Search for the cell housing the specified text and yield its (X, Y) center coordinate. 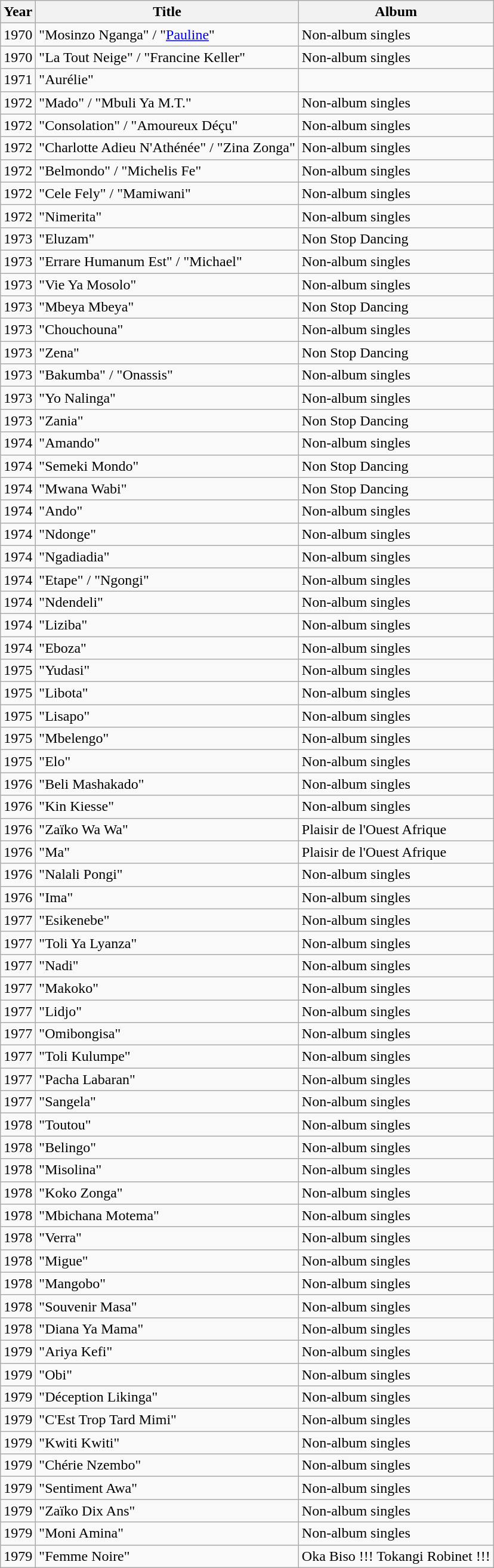
"Lidjo" (167, 1011)
"Ndonge" (167, 534)
"Belingo" (167, 1147)
"Bakumba" / "Onassis" (167, 375)
"Ma" (167, 852)
"Ngadiadia" (167, 557)
"Chérie Nzembo" (167, 1465)
"Zania" (167, 421)
"Nimerita" (167, 216)
"Vie Ya Mosolo" (167, 285)
"Beli Mashakado" (167, 784)
"Mbeya Mbeya" (167, 307)
"Mbelengo" (167, 739)
"Makoko" (167, 988)
"Ando" (167, 511)
"Eboza" (167, 647)
"Misolina" (167, 1170)
"Eluzam" (167, 239)
"Charlotte Adieu N'Athénée" / "Zina Zonga" (167, 148)
"Obi" (167, 1374)
"Kwiti Kwiti" (167, 1443)
"Esikenebe" (167, 920)
"Mado" / "Mbuli Ya M.T." (167, 103)
"Toli Ya Lyanza" (167, 943)
"Libota" (167, 693)
1971 (18, 80)
"Yudasi" (167, 671)
"Cele Fely" / "Mamiwani" (167, 193)
"Kin Kiesse" (167, 807)
"Belmondo" / "Michelis Fe" (167, 171)
"Toli Kulumpe" (167, 1057)
"Migue" (167, 1261)
"Souvenir Masa" (167, 1306)
"Lisapo" (167, 716)
Title (167, 12)
"Mosinzo Nganga" / "Pauline" (167, 35)
"Consolation" / "Amoureux Déçu" (167, 125)
"Amando" (167, 443)
"Ariya Kefi" (167, 1351)
"Semeki Mondo" (167, 466)
"Femme Noire" (167, 1556)
"Sangela" (167, 1102)
"Aurélie" (167, 80)
"Mbichana Motema" (167, 1215)
"Mangobo" (167, 1283)
"Liziba" (167, 625)
"Déception Likinga" (167, 1397)
"Etape" / "Ngongi" (167, 579)
"Zaïko Wa Wa" (167, 829)
"Ima" (167, 897)
"Zena" (167, 353)
"Nadi" (167, 965)
"Diana Ya Mama" (167, 1329)
"Mwana Wabi" (167, 489)
Album (396, 12)
"Nalali Pongi" (167, 875)
"Errare Humanum Est" / "Michael" (167, 261)
"Koko Zonga" (167, 1193)
"Toutou" (167, 1125)
"Zaïko Dix Ans" (167, 1511)
"Moni Amina" (167, 1533)
Oka Biso !!! Tokangi Robinet !!! (396, 1556)
"Pacha Labaran" (167, 1079)
"La Tout Neige" / "Francine Keller" (167, 57)
"Yo Nalinga" (167, 398)
"Chouchouna" (167, 330)
"Ndendeli" (167, 602)
"Sentiment Awa" (167, 1488)
"C'Est Trop Tard Mimi" (167, 1420)
"Omibongisa" (167, 1034)
Year (18, 12)
"Elo" (167, 761)
"Verra" (167, 1238)
